Return (X, Y) of the center of cell containing provided text 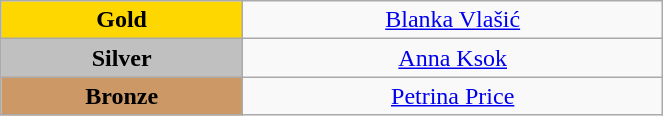
Silver (122, 58)
Blanka Vlašić (453, 20)
Anna Ksok (453, 58)
Gold (122, 20)
Bronze (122, 96)
Petrina Price (453, 96)
